Find where the given text appears and provide that cell's center as (X, Y) coordinate. 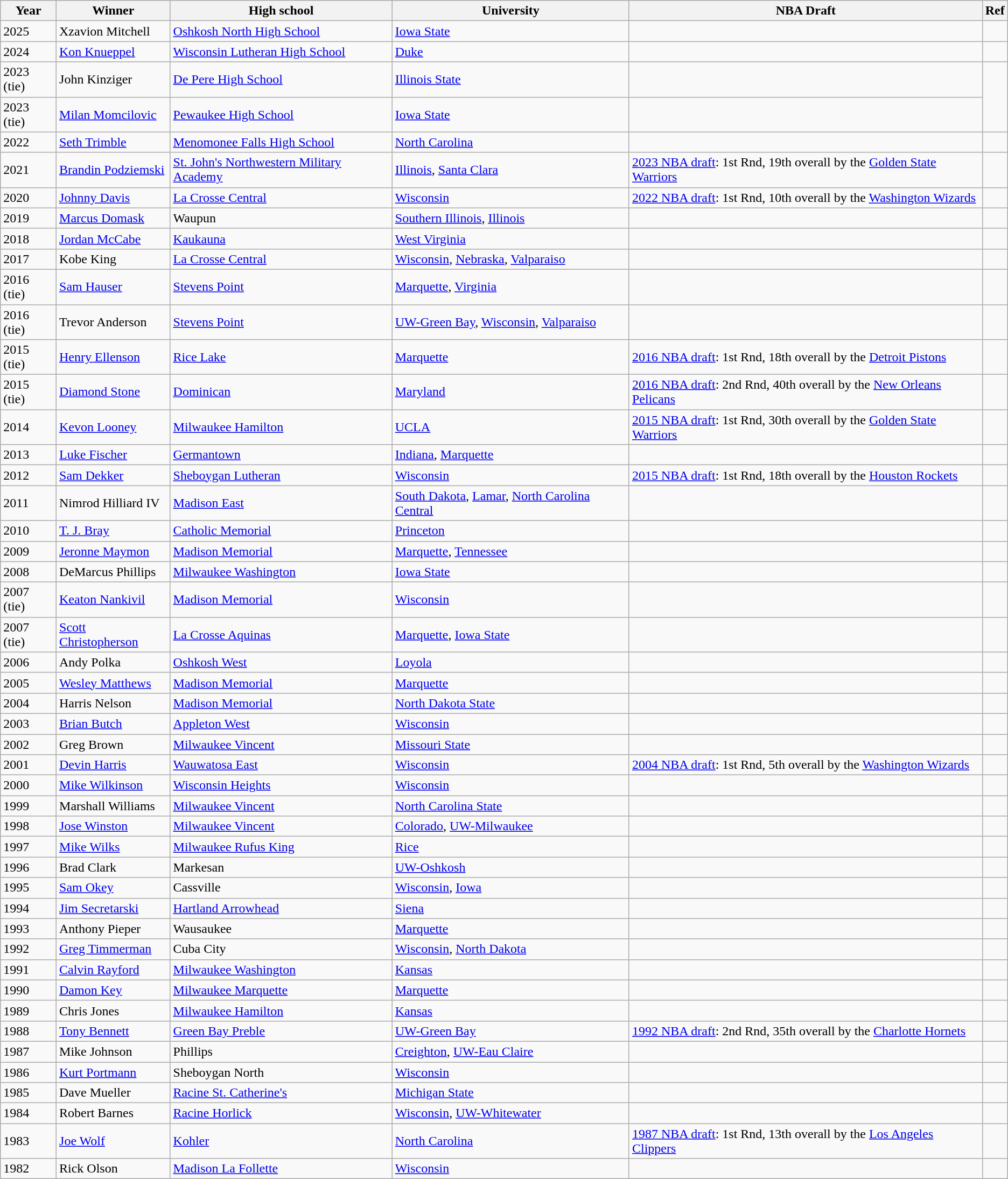
Wesley Matthews (114, 683)
Sam Hauser (114, 286)
Wauwatosa East (281, 765)
High school (281, 11)
1987 (29, 1051)
Henry Ellenson (114, 357)
Jose Winston (114, 826)
De Pere High School (281, 80)
Indiana, Marquette (510, 455)
Chris Jones (114, 1010)
2010 (29, 531)
2002 (29, 745)
Green Bay Preble (281, 1031)
Kaukauna (281, 238)
1993 (29, 929)
Creighton, UW-Eau Claire (510, 1051)
Southern Illinois, Illinois (510, 218)
2009 (29, 551)
North Carolina State (510, 806)
Illinois State (510, 80)
Cuba City (281, 949)
Diamond Stone (114, 392)
Sheboygan Lutheran (281, 475)
Mike Wilks (114, 847)
Germantown (281, 455)
Seth Trimble (114, 142)
Greg Brown (114, 745)
Joe Wolf (114, 1141)
Brian Butch (114, 724)
2017 (29, 259)
Illinois, Santa Clara (510, 170)
1999 (29, 806)
Kobe King (114, 259)
UW-Oshkosh (510, 867)
Marquette, Tennessee (510, 551)
Racine Horlick (281, 1113)
Kon Knueppel (114, 52)
Princeton (510, 531)
St. John's Northwestern Military Academy (281, 170)
Wisconsin, Iowa (510, 888)
Trevor Anderson (114, 322)
Colorado, UW-Milwaukee (510, 826)
Kevon Looney (114, 427)
University (510, 11)
2004 (29, 703)
Missouri State (510, 745)
DeMarcus Phillips (114, 572)
Rice (510, 847)
2013 (29, 455)
Winner (114, 11)
2020 (29, 198)
2016 NBA draft: 2nd Rnd, 40th overall by the New Orleans Pelicans (806, 392)
Scott Christopherson (114, 634)
Racine St. Catherine's (281, 1093)
Mike Wilkinson (114, 785)
2023 NBA draft: 1st Rnd, 19th overall by the Golden State Warriors (806, 170)
2000 (29, 785)
Anthony Pieper (114, 929)
Year (29, 11)
Michigan State (510, 1093)
2003 (29, 724)
1984 (29, 1113)
Hartland Arrowhead (281, 908)
Waupun (281, 218)
NBA Draft (806, 11)
1983 (29, 1141)
2022 (29, 142)
1996 (29, 867)
2008 (29, 572)
1990 (29, 990)
UW-Green Bay (510, 1031)
2016 NBA draft: 1st Rnd, 18th overall by the Detroit Pistons (806, 357)
1992 (29, 949)
2004 NBA draft: 1st Rnd, 5th overall by the Washington Wizards (806, 765)
Ref (995, 11)
1989 (29, 1010)
2022 NBA draft: 1st Rnd, 10th overall by the Washington Wizards (806, 198)
Tony Bennett (114, 1031)
Brad Clark (114, 867)
Cassville (281, 888)
Wisconsin, UW-Whitewater (510, 1113)
2015 NBA draft: 1st Rnd, 18th overall by the Houston Rockets (806, 475)
Greg Timmerman (114, 949)
Dominican (281, 392)
Rick Olson (114, 1169)
Duke (510, 52)
Kohler (281, 1141)
2018 (29, 238)
2021 (29, 170)
Wausaukee (281, 929)
UCLA (510, 427)
Oshkosh West (281, 662)
Oshkosh North High School (281, 31)
Luke Fischer (114, 455)
Milan Momcilovic (114, 114)
Madison East (281, 503)
Harris Nelson (114, 703)
Xzavion Mitchell (114, 31)
Menomonee Falls High School (281, 142)
Nimrod Hilliard IV (114, 503)
2006 (29, 662)
2015 NBA draft: 1st Rnd, 30th overall by the Golden State Warriors (806, 427)
Andy Polka (114, 662)
Robert Barnes (114, 1113)
Marquette, Iowa State (510, 634)
Keaton Nankivil (114, 600)
Sam Okey (114, 888)
Madison La Follette (281, 1169)
Devin Harris (114, 765)
Marquette, Virginia (510, 286)
Jim Secretarski (114, 908)
Appleton West (281, 724)
1998 (29, 826)
1995 (29, 888)
Marcus Domask (114, 218)
2024 (29, 52)
Wisconsin Heights (281, 785)
Dave Mueller (114, 1093)
1986 (29, 1072)
1994 (29, 908)
2005 (29, 683)
John Kinziger (114, 80)
UW-Green Bay, Wisconsin, Valparaiso (510, 322)
1982 (29, 1169)
Catholic Memorial (281, 531)
Pewaukee High School (281, 114)
Sheboygan North (281, 1072)
West Virginia (510, 238)
South Dakota, Lamar, North Carolina Central (510, 503)
Johnny Davis (114, 198)
Phillips (281, 1051)
1988 (29, 1031)
North Dakota State (510, 703)
Jeronne Maymon (114, 551)
2001 (29, 765)
1991 (29, 970)
2012 (29, 475)
1992 NBA draft: 2nd Rnd, 35th overall by the Charlotte Hornets (806, 1031)
Mike Johnson (114, 1051)
1985 (29, 1093)
2014 (29, 427)
Marshall Williams (114, 806)
Wisconsin Lutheran High School (281, 52)
Rice Lake (281, 357)
Milwaukee Marquette (281, 990)
Jordan McCabe (114, 238)
Damon Key (114, 990)
Brandin Podziemski (114, 170)
La Crosse Aquinas (281, 634)
Wisconsin, North Dakota (510, 949)
Loyola (510, 662)
1987 NBA draft: 1st Rnd, 13th overall by the Los Angeles Clippers (806, 1141)
Maryland (510, 392)
2019 (29, 218)
Markesan (281, 867)
Siena (510, 908)
2025 (29, 31)
Calvin Rayford (114, 970)
T. J. Bray (114, 531)
Wisconsin, Nebraska, Valparaiso (510, 259)
1997 (29, 847)
Milwaukee Rufus King (281, 847)
2011 (29, 503)
Sam Dekker (114, 475)
Kurt Portmann (114, 1072)
